Capture the cell that displays the provided text and extract its (x, y) central coordinate. 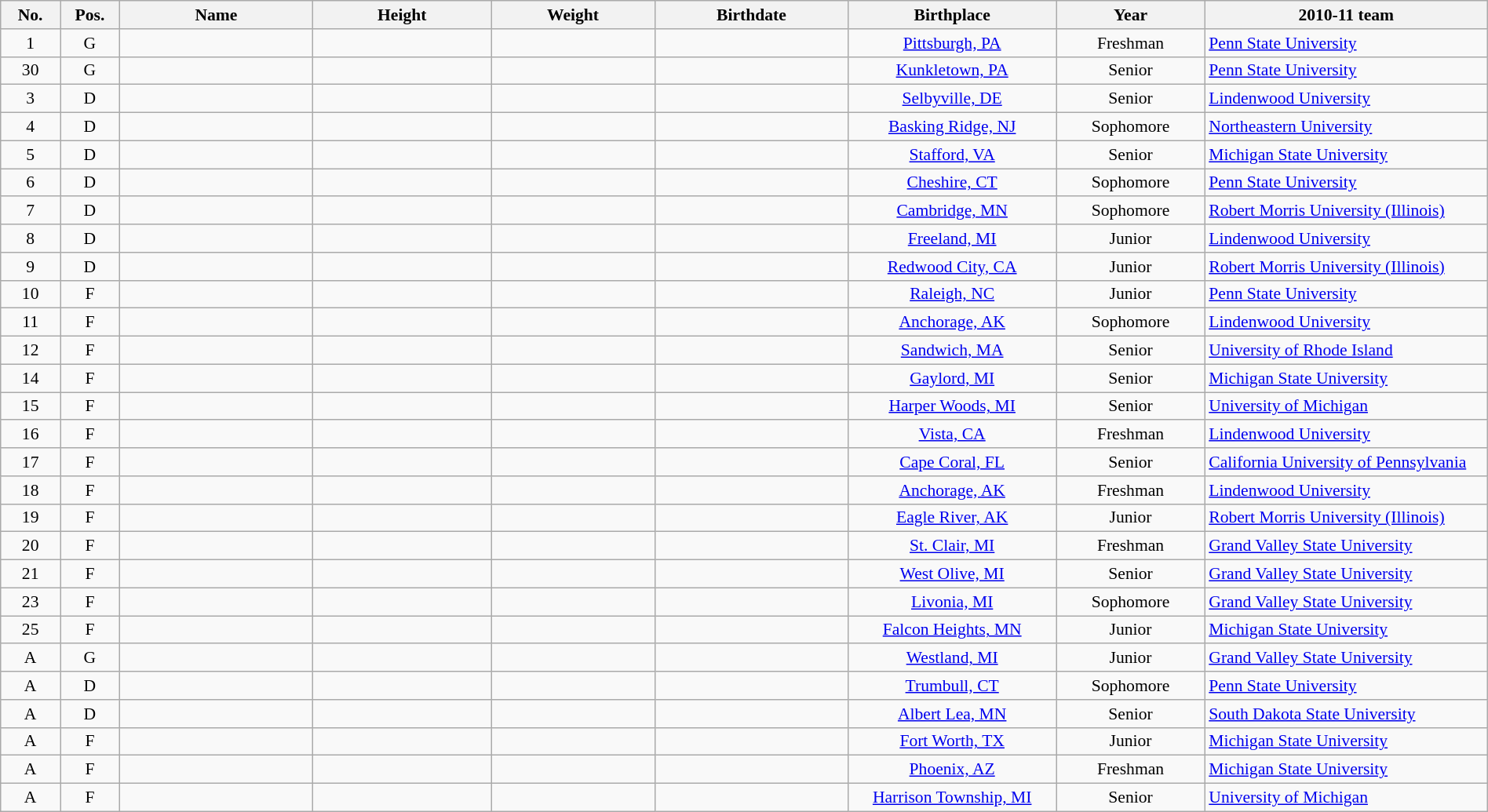
12 (31, 351)
20 (31, 546)
Harrison Township, MI (953, 798)
2010-11 team (1346, 15)
No. (31, 15)
19 (31, 518)
16 (31, 435)
Cambridge, MN (953, 211)
Redwood City, CA (953, 267)
30 (31, 71)
Height (402, 15)
11 (31, 322)
10 (31, 294)
4 (31, 127)
Albert Lea, MN (953, 714)
14 (31, 378)
23 (31, 602)
Cheshire, CT (953, 183)
Vista, CA (953, 435)
7 (31, 211)
Birthplace (953, 15)
Pos. (90, 15)
Fort Worth, TX (953, 741)
Falcon Heights, MN (953, 630)
Basking Ridge, NJ (953, 127)
Freeland, MI (953, 239)
Birthdate (751, 15)
18 (31, 490)
Northeastern University (1346, 127)
9 (31, 267)
South Dakota State University (1346, 714)
Pittsburgh, PA (953, 43)
3 (31, 99)
Kunkletown, PA (953, 71)
Eagle River, AK (953, 518)
Harper Woods, MI (953, 406)
Stafford, VA (953, 155)
Raleigh, NC (953, 294)
Westland, MI (953, 658)
21 (31, 574)
17 (31, 462)
1 (31, 43)
Sandwich, MA (953, 351)
West Olive, MI (953, 574)
Name (216, 15)
15 (31, 406)
5 (31, 155)
California University of Pennsylvania (1346, 462)
Weight (573, 15)
6 (31, 183)
Selbyville, DE (953, 99)
St. Clair, MI (953, 546)
Trumbull, CT (953, 686)
8 (31, 239)
Phoenix, AZ (953, 770)
Livonia, MI (953, 602)
25 (31, 630)
Cape Coral, FL (953, 462)
Year (1130, 15)
Gaylord, MI (953, 378)
University of Rhode Island (1346, 351)
